Return the (X, Y) coordinate for the center point of the cell that contains the specified text.  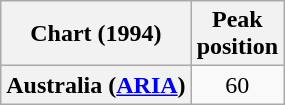
60 (237, 85)
Peakposition (237, 34)
Chart (1994) (96, 34)
Australia (ARIA) (96, 85)
